Return the (X, Y) coordinate for the center point of the cell that contains the specified text.  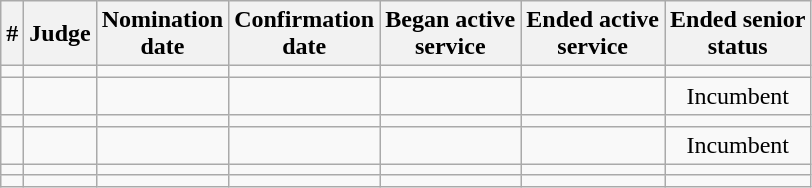
Confirmationdate (304, 34)
Nominationdate (162, 34)
# (12, 34)
Judge (60, 34)
Ended activeservice (593, 34)
Ended seniorstatus (737, 34)
Began activeservice (450, 34)
